Scan for the cell matching the given text and deliver its (X, Y) coordinate at center. 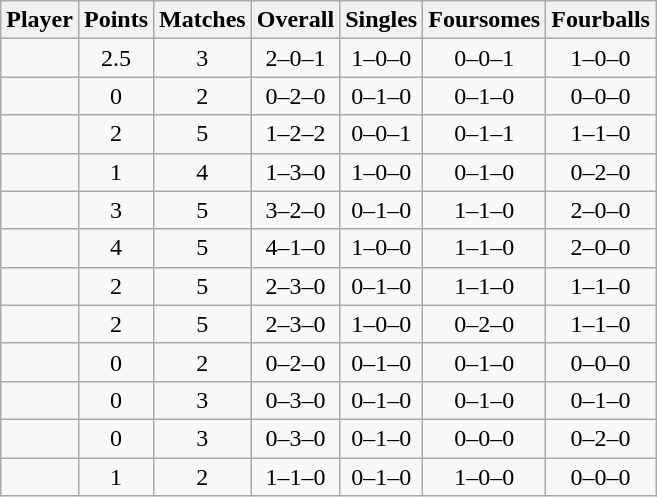
4–1–0 (295, 248)
Fourballs (601, 20)
0–1–1 (484, 134)
Points (116, 20)
Foursomes (484, 20)
Overall (295, 20)
3–2–0 (295, 210)
2–0–1 (295, 58)
1–3–0 (295, 172)
Matches (203, 20)
Player (40, 20)
1–2–2 (295, 134)
Singles (382, 20)
2.5 (116, 58)
